Search for the cell housing the specified text and yield its [x, y] center coordinate. 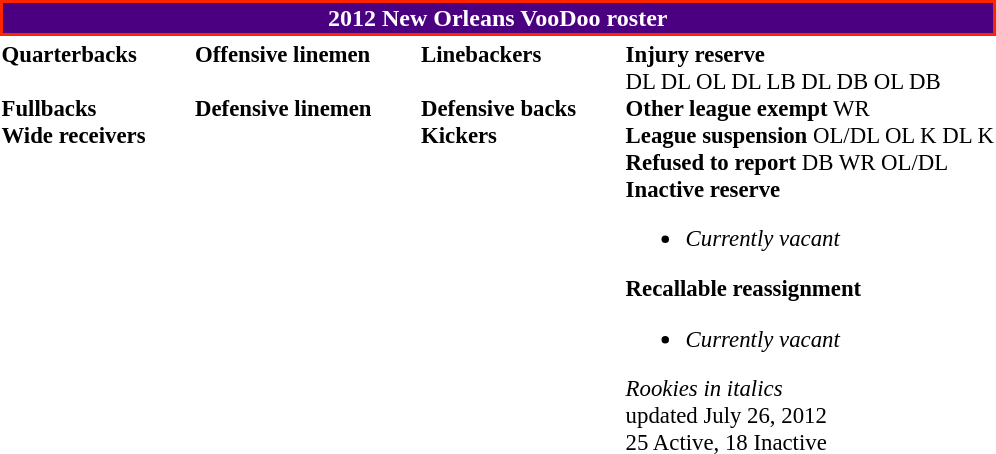
2012 New Orleans VooDoo roster [498, 18]
